Scan for the cell matching the given text and deliver its (x, y) coordinate at center. 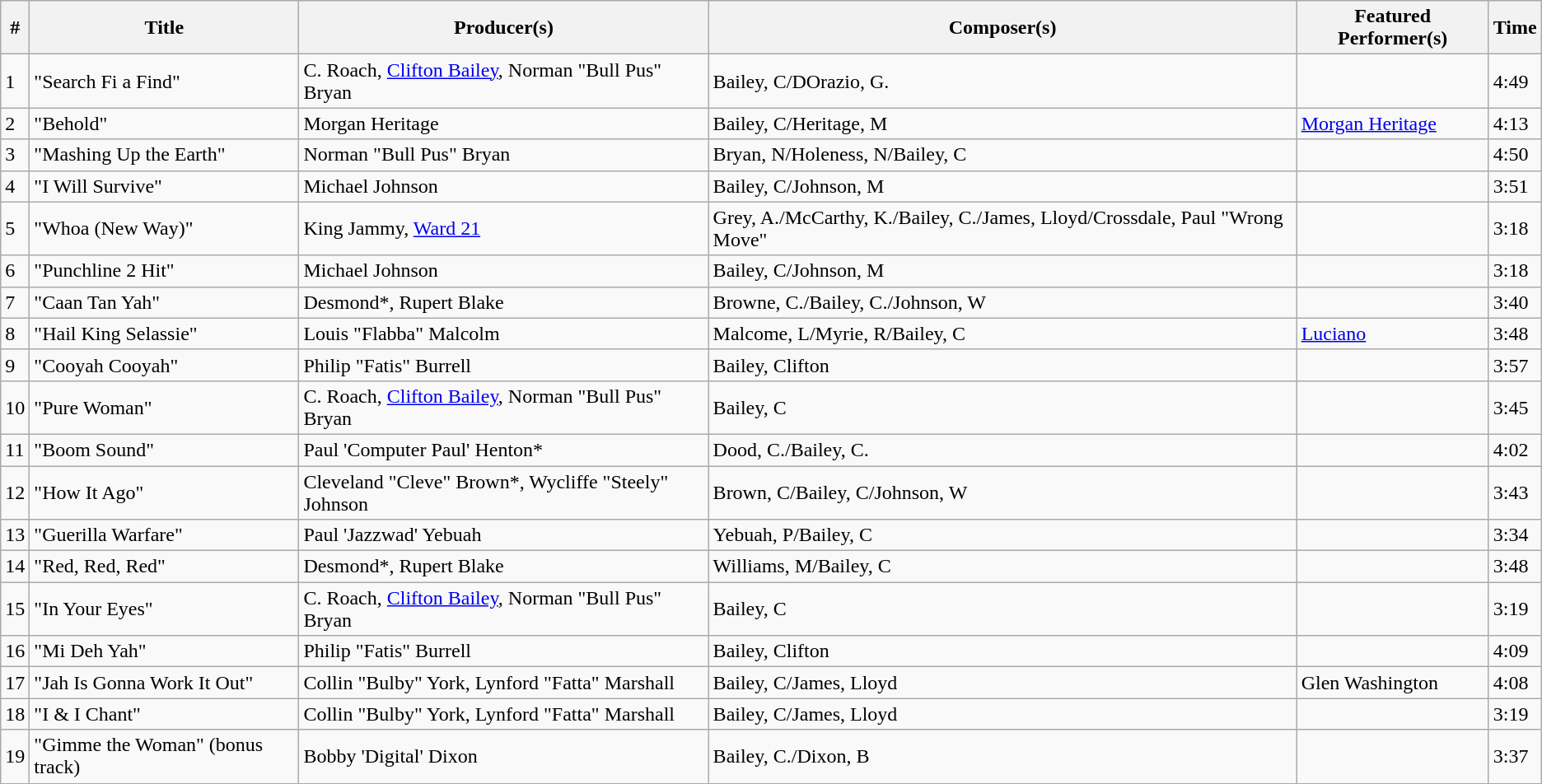
"Behold" (165, 124)
3:34 (1515, 535)
7 (15, 302)
"Hail King Selassie" (165, 334)
"Gimme the Woman" (bonus track) (165, 756)
Paul 'Jazzwad' Yebuah (504, 535)
4:50 (1515, 155)
8 (15, 334)
Luciano (1392, 334)
Glen Washington (1392, 683)
Bailey, C/Heritage, M (1002, 124)
Louis "Flabba" Malcolm (504, 334)
11 (15, 450)
"Pure Woman" (165, 407)
19 (15, 756)
Title (165, 28)
14 (15, 567)
4:02 (1515, 450)
Time (1515, 28)
4:13 (1515, 124)
"Jah Is Gonna Work It Out" (165, 683)
3:45 (1515, 407)
Yebuah, P/Bailey, C (1002, 535)
Cleveland "Cleve" Brown*, Wycliffe "Steely" Johnson (504, 492)
5 (15, 229)
17 (15, 683)
"Guerilla Warfare" (165, 535)
12 (15, 492)
# (15, 28)
3:37 (1515, 756)
"Caan Tan Yah" (165, 302)
"Search Fi a Find" (165, 81)
Bailey, C/DOrazio, G. (1002, 81)
King Jammy, Ward 21 (504, 229)
"Cooyah Cooyah" (165, 365)
Bobby 'Digital' Dixon (504, 756)
"Mi Deh Yah" (165, 651)
"Red, Red, Red" (165, 567)
Williams, M/Bailey, C (1002, 567)
9 (15, 365)
"Punchline 2 Hit" (165, 271)
15 (15, 609)
3:40 (1515, 302)
"I & I Chant" (165, 714)
4:09 (1515, 651)
13 (15, 535)
"How It Ago" (165, 492)
"I Will Survive" (165, 186)
Browne, C./Bailey, C./Johnson, W (1002, 302)
"Boom Sound" (165, 450)
"Mashing Up the Earth" (165, 155)
10 (15, 407)
Bailey, C./Dixon, B (1002, 756)
3:43 (1515, 492)
3:57 (1515, 365)
Dood, C./Bailey, C. (1002, 450)
3:51 (1515, 186)
Norman "Bull Pus" Bryan (504, 155)
Featured Performer(s) (1392, 28)
Grey, A./McCarthy, K./Bailey, C./James, Lloyd/Crossdale, Paul "Wrong Move" (1002, 229)
2 (15, 124)
18 (15, 714)
Paul 'Computer Paul' Henton* (504, 450)
Brown, C/Bailey, C/Johnson, W (1002, 492)
4:49 (1515, 81)
6 (15, 271)
4 (15, 186)
1 (15, 81)
3 (15, 155)
"Whoa (New Way)" (165, 229)
Malcome, L/Myrie, R/Bailey, C (1002, 334)
4:08 (1515, 683)
Composer(s) (1002, 28)
"In Your Eyes" (165, 609)
Bryan, N/Holeness, N/Bailey, C (1002, 155)
Producer(s) (504, 28)
16 (15, 651)
